Determine the (X, Y) coordinate at the center of the cell enclosing the given text.  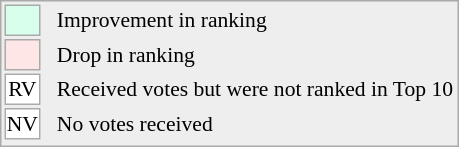
RV (22, 90)
NV (22, 124)
Received votes but were not ranked in Top 10 (254, 90)
Improvement in ranking (254, 20)
No votes received (254, 124)
Drop in ranking (254, 55)
